Pinpoint the cell where the given text exists, returning its [X, Y] midpoint coordinate. 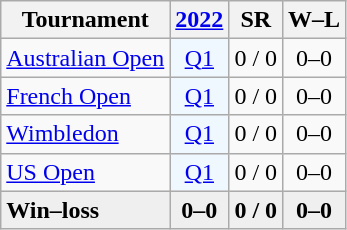
Win–loss [86, 210]
French Open [86, 96]
SR [256, 20]
Wimbledon [86, 134]
W–L [314, 20]
US Open [86, 172]
Australian Open [86, 58]
2022 [200, 20]
Tournament [86, 20]
